Extract the (X, Y) coordinate from the center of the cell holding the provided text.  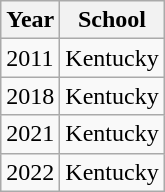
2018 (30, 96)
2022 (30, 172)
Year (30, 20)
2021 (30, 134)
2011 (30, 58)
School (112, 20)
